Provide the (X, Y) coordinate of the cell's center where the given text is located.  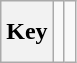
Key (27, 32)
